For the text-containing cell, return its midpoint in [x, y] coordinate format. 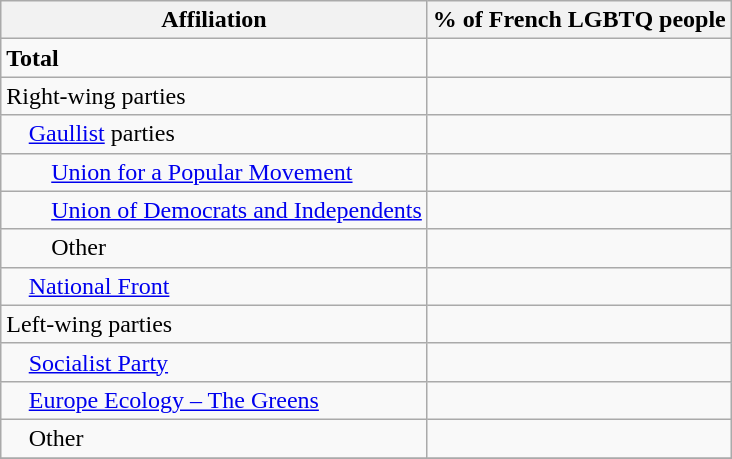
Right-wing parties [214, 96]
Socialist Party [214, 362]
Union of Democrats and Independents [214, 210]
% of French LGBTQ people [579, 20]
Gaullist parties [214, 134]
Affiliation [214, 20]
Europe Ecology – The Greens [214, 400]
Union for a Popular Movement [214, 172]
Total [214, 58]
National Front [214, 286]
Left-wing parties [214, 324]
